From the cell containing the given text, extract its center point as (x, y) coordinate. 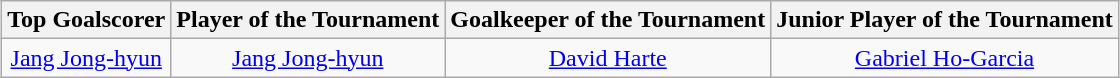
Player of the Tournament (308, 20)
Goalkeeper of the Tournament (608, 20)
David Harte (608, 58)
Top Goalscorer (86, 20)
Junior Player of the Tournament (945, 20)
Gabriel Ho-Garcia (945, 58)
